Output the (x, y) coordinate of the center of the cell containing the given text.  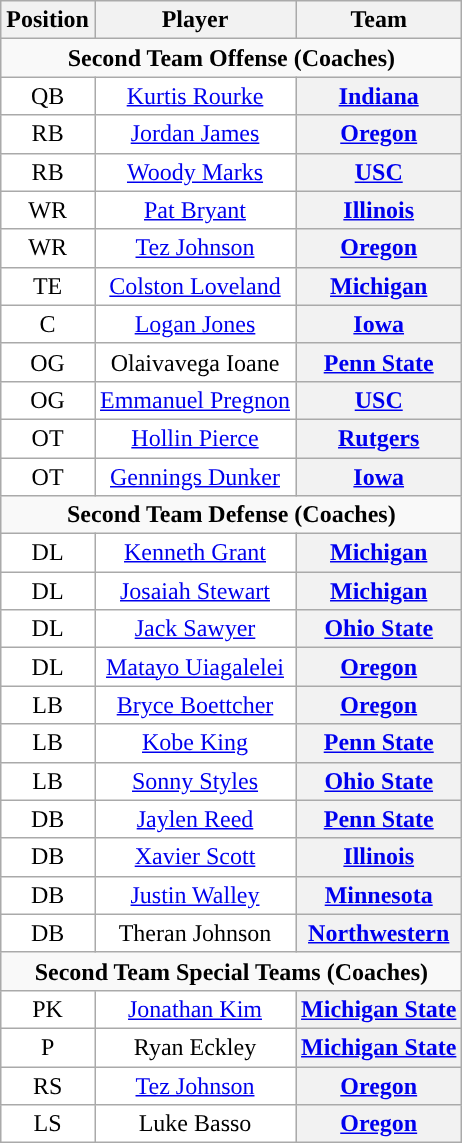
Player (194, 20)
C (48, 324)
P (48, 1047)
TE (48, 286)
LS (48, 1124)
Kobe King (194, 743)
Matayo Uiagalelei (194, 667)
Second Team Defense (Coaches) (232, 515)
Colston Loveland (194, 286)
Position (48, 20)
Emmanuel Pregnon (194, 400)
Theran Johnson (194, 933)
RS (48, 1085)
Xavier Scott (194, 857)
Bryce Boettcher (194, 705)
Logan Jones (194, 324)
Kenneth Grant (194, 553)
Josaiah Stewart (194, 591)
Gennings Dunker (194, 477)
Hollin Pierce (194, 438)
Northwestern (379, 933)
Ryan Eckley (194, 1047)
Minnesota (379, 895)
Second Team Offense (Coaches) (232, 58)
Jaylen Reed (194, 819)
QB (48, 96)
Jordan James (194, 134)
Sonny Styles (194, 781)
Olaivavega Ioane (194, 362)
Kurtis Rourke (194, 96)
Jonathan Kim (194, 1009)
Indiana (379, 96)
Pat Bryant (194, 210)
Jack Sawyer (194, 629)
Luke Basso (194, 1124)
Justin Walley (194, 895)
Woody Marks (194, 172)
Second Team Special Teams (Coaches) (232, 971)
Rutgers (379, 438)
Team (379, 20)
PK (48, 1009)
